Detect which cell encompasses the target text, then output its (x, y) center coordinate. 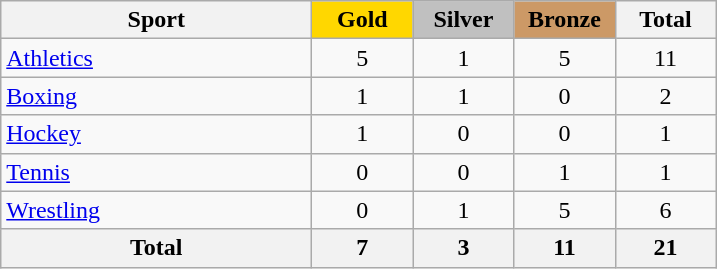
3 (464, 248)
Silver (464, 20)
Wrestling (156, 210)
6 (666, 210)
Tennis (156, 172)
2 (666, 96)
Athletics (156, 58)
21 (666, 248)
Bronze (564, 20)
Gold (362, 20)
Sport (156, 20)
7 (362, 248)
Hockey (156, 134)
Boxing (156, 96)
